Determine the (x, y) coordinate at the center of the cell enclosing the given text.  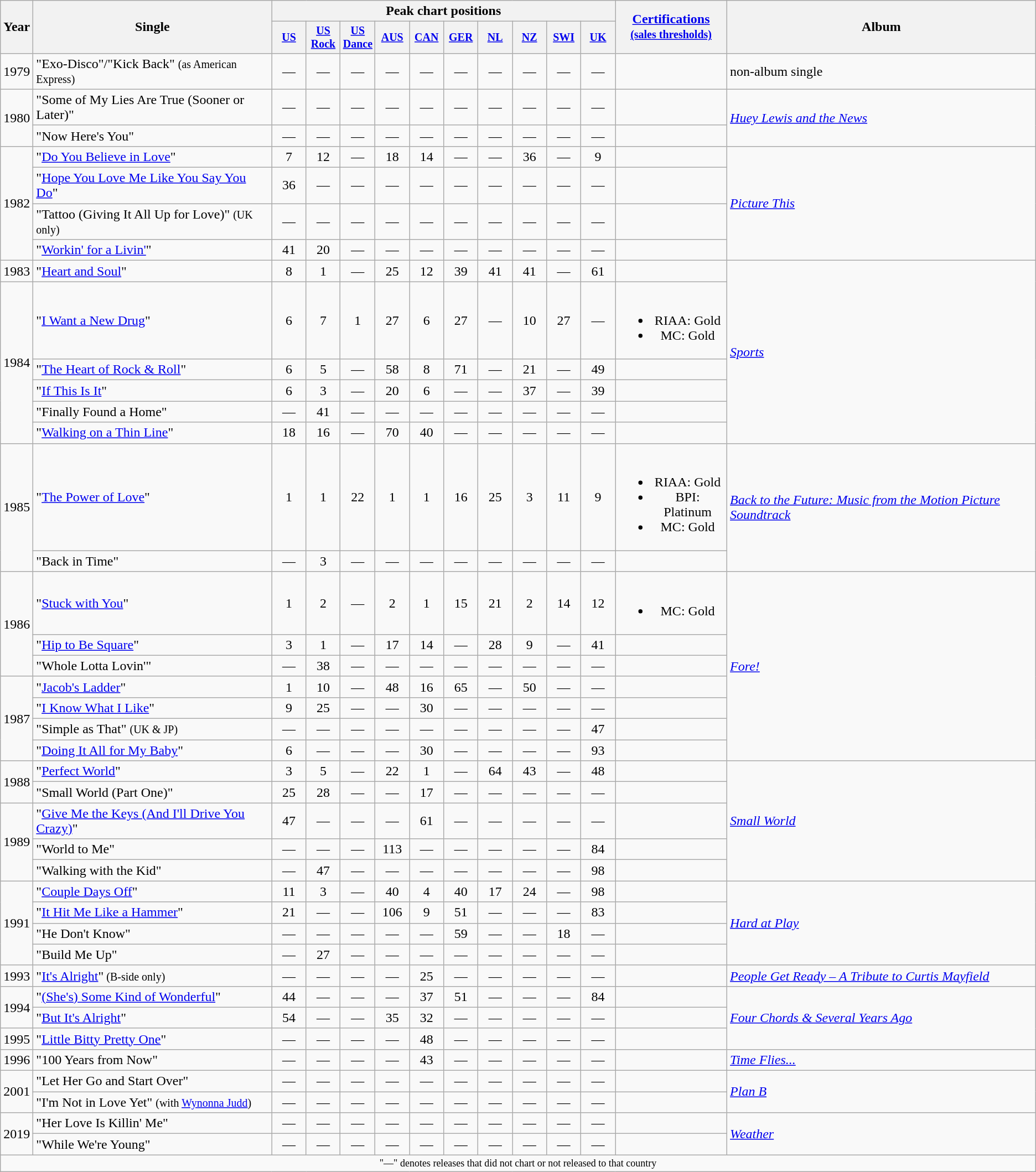
RIAA: GoldMC: Gold (671, 320)
Certifications(sales thresholds) (671, 27)
"Build Me Up" (153, 955)
93 (598, 750)
"Whole Lotta Lovin'" (153, 666)
24 (530, 891)
"Tattoo (Giving It All Up for Love)" (UK only) (153, 221)
Small World (882, 821)
1984 (17, 362)
38 (323, 666)
1995 (17, 1039)
"I'm Not in Love Yet" (with Wynonna Judd) (153, 1102)
Plan B (882, 1092)
Huey Lewis and the News (882, 117)
83 (598, 912)
NZ (530, 38)
"Back in Time" (153, 561)
"It Hit Me Like a Hammer" (153, 912)
"Do You Believe in Love" (153, 157)
"I Want a New Drug" (153, 320)
1979 (17, 71)
71 (461, 370)
MC: Gold (671, 603)
Weather (882, 1134)
"Jacob's Ladder" (153, 687)
People Get Ready – A Tribute to Curtis Mayfield (882, 976)
GER (461, 38)
32 (427, 1018)
Fore! (882, 666)
NL (495, 38)
"Doing It All for My Baby" (153, 750)
Picture This (882, 203)
"But It's Alright" (153, 1018)
1988 (17, 782)
4 (427, 891)
2001 (17, 1092)
"Walking on a Thin Line" (153, 433)
"Couple Days Off" (153, 891)
106 (392, 912)
1993 (17, 976)
50 (530, 687)
"Little Bitty Pretty One" (153, 1039)
"Her Love Is Killin' Me" (153, 1123)
"Finally Found a Home" (153, 412)
1985 (17, 507)
"I Know What I Like" (153, 708)
1982 (17, 203)
"If This Is It" (153, 391)
65 (461, 687)
"While We're Young" (153, 1144)
Hard at Play (882, 923)
"Give Me the Keys (And I'll Drive You Crazy)" (153, 821)
113 (392, 849)
59 (461, 934)
"Walking with the Kid" (153, 870)
Year (17, 27)
Time Flies... (882, 1060)
"Perfect World" (153, 771)
"(She's) Some Kind of Wonderful" (153, 997)
"Heart and Soul" (153, 271)
1986 (17, 624)
35 (392, 1018)
US Rock (323, 38)
Back to the Future: Music from the Motion Picture Soundtrack (882, 507)
1994 (17, 1007)
44 (289, 997)
"Stuck with You" (153, 603)
54 (289, 1018)
"The Power of Love" (153, 497)
1991 (17, 923)
49 (598, 370)
"Some of My Lies Are True (Sooner or Later)" (153, 107)
UK (598, 38)
AUS (392, 38)
"100 Years from Now" (153, 1060)
"Simple as That" (UK & JP) (153, 729)
"He Don't Know" (153, 934)
"Small World (Part One)" (153, 792)
Peak chart positions (444, 11)
SWI (564, 38)
"World to Me" (153, 849)
1996 (17, 1060)
"Let Her Go and Start Over" (153, 1081)
US (289, 38)
15 (461, 603)
1980 (17, 117)
Four Chords & Several Years Ago (882, 1018)
2019 (17, 1134)
non-album single (882, 71)
CAN (427, 38)
64 (495, 771)
"Exo-Disco"/"Kick Back" (as American Express) (153, 71)
"The Heart of Rock & Roll" (153, 370)
1987 (17, 718)
"Workin' for a Livin'" (153, 250)
"It's Alright" (B-side only) (153, 976)
Album (882, 27)
"Hope You Love Me Like You Say You Do" (153, 186)
"Now Here's You" (153, 136)
1983 (17, 271)
RIAA: GoldBPI: PlatinumMC: Gold (671, 497)
"Hip to Be Square" (153, 645)
58 (392, 370)
Single (153, 27)
"—" denotes releases that did not chart or not released to that country (518, 1163)
US Dance (358, 38)
70 (392, 433)
1989 (17, 842)
Sports (882, 352)
